Detect which cell encompasses the target text, then output its [X, Y] center coordinate. 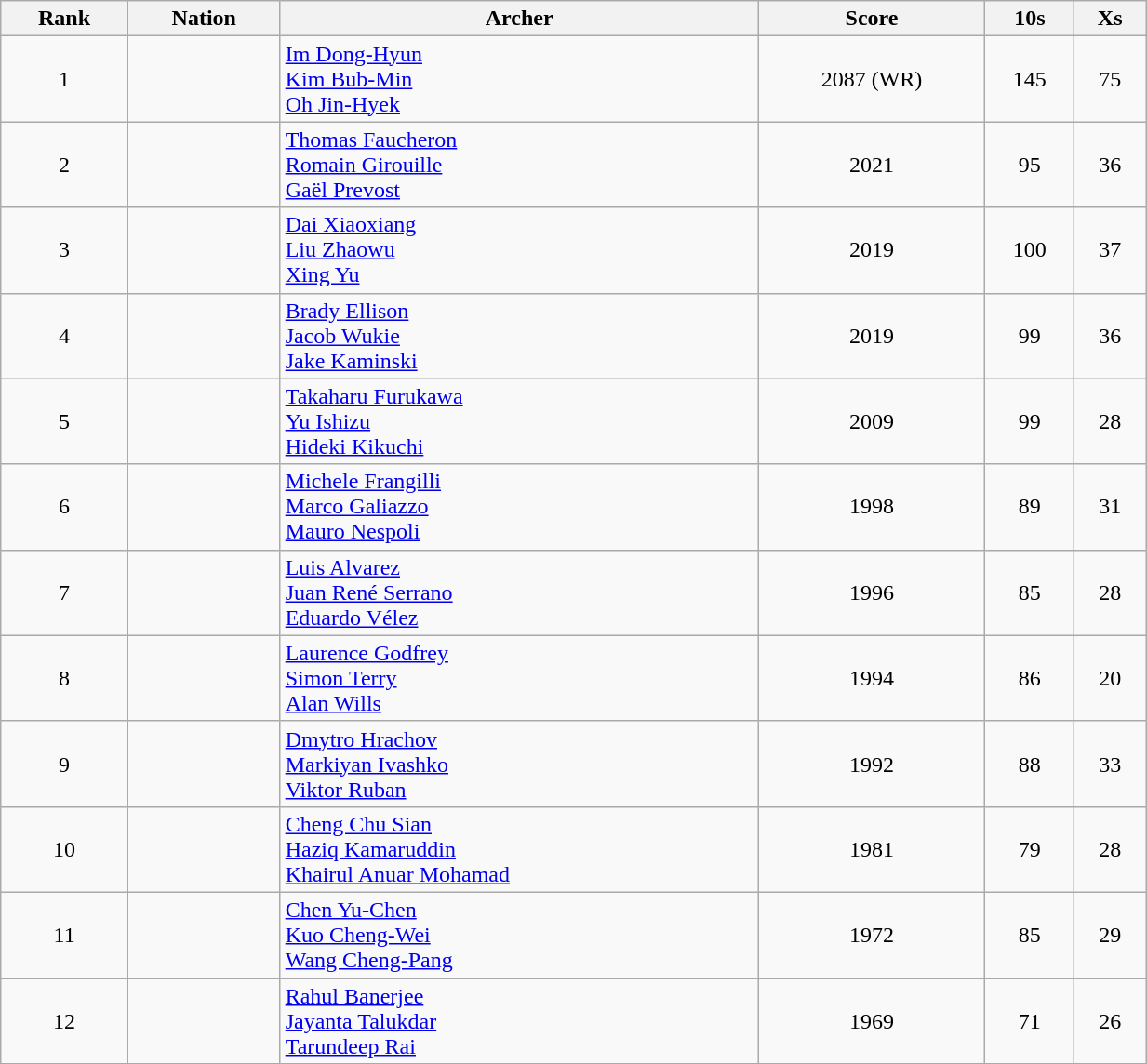
1972 [872, 935]
20 [1111, 678]
Chen Yu-ChenKuo Cheng-WeiWang Cheng-Pang [519, 935]
88 [1030, 764]
5 [65, 421]
2009 [872, 421]
10s [1030, 19]
Rank [65, 19]
3 [65, 250]
86 [1030, 678]
71 [1030, 1021]
1996 [872, 592]
1969 [872, 1021]
12 [65, 1021]
Takaharu FurukawaYu IshizuHideki Kikuchi [519, 421]
1 [65, 79]
10 [65, 849]
95 [1030, 165]
Dai XiaoxiangLiu ZhaowuXing Yu [519, 250]
Thomas FaucheronRomain GirouilleGaël Prevost [519, 165]
4 [65, 336]
11 [65, 935]
29 [1111, 935]
Xs [1111, 19]
2087 (WR) [872, 79]
Dmytro HrachovMarkiyan IvashkoViktor Ruban [519, 764]
Im Dong-HyunKim Bub-MinOh Jin-Hyek [519, 79]
26 [1111, 1021]
145 [1030, 79]
Laurence GodfreySimon TerryAlan Wills [519, 678]
Rahul BanerjeeJayanta TalukdarTarundeep Rai [519, 1021]
1998 [872, 507]
79 [1030, 849]
Nation [204, 19]
89 [1030, 507]
Luis Alvarez Juan René SerranoEduardo Vélez [519, 592]
33 [1111, 764]
37 [1111, 250]
7 [65, 592]
1992 [872, 764]
1981 [872, 849]
Archer [519, 19]
75 [1111, 79]
Cheng Chu SianHaziq KamaruddinKhairul Anuar Mohamad [519, 849]
6 [65, 507]
1994 [872, 678]
Michele FrangilliMarco GaliazzoMauro Nespoli [519, 507]
2 [65, 165]
Score [872, 19]
100 [1030, 250]
Brady EllisonJacob WukieJake Kaminski [519, 336]
8 [65, 678]
31 [1111, 507]
2021 [872, 165]
9 [65, 764]
